Output the (X, Y) coordinate of the center of the cell containing the given text.  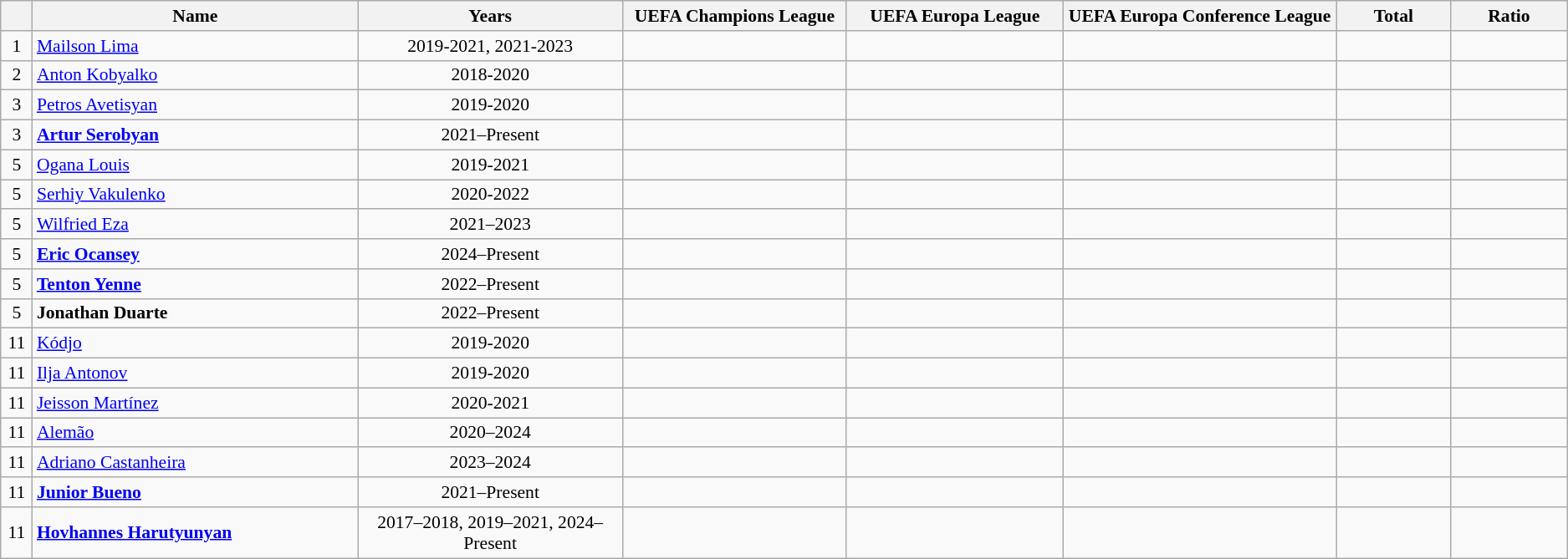
Adriano Castanheira (196, 463)
Name (196, 16)
2020-2021 (490, 403)
UEFA Europa League (955, 16)
Ilja Antonov (196, 374)
Total (1394, 16)
Junior Bueno (196, 492)
1 (17, 46)
Alemão (196, 433)
2 (17, 75)
Hovhannes Harutyunyan (196, 533)
2023–2024 (490, 463)
2020–2024 (490, 433)
Mailson Lima (196, 46)
UEFA Champions League (735, 16)
2019-2021 (490, 165)
Jeisson Martínez (196, 403)
2021–2023 (490, 225)
Eric Ocansey (196, 254)
Petros Avetisyan (196, 105)
2019-2021, 2021-2023 (490, 46)
Anton Kobyalko (196, 75)
Serhiy Vakulenko (196, 195)
Tenton Yenne (196, 284)
UEFA Europa Conference League (1200, 16)
2017–2018, 2019–2021, 2024–Present (490, 533)
2024–Present (490, 254)
Artur Serobyan (196, 135)
Ratio (1509, 16)
Wilfried Eza (196, 225)
2020-2022 (490, 195)
Years (490, 16)
2018-2020 (490, 75)
Kódjo (196, 343)
Ogana Louis (196, 165)
Jonathan Duarte (196, 313)
